For the text-containing cell, return its midpoint in (x, y) coordinate format. 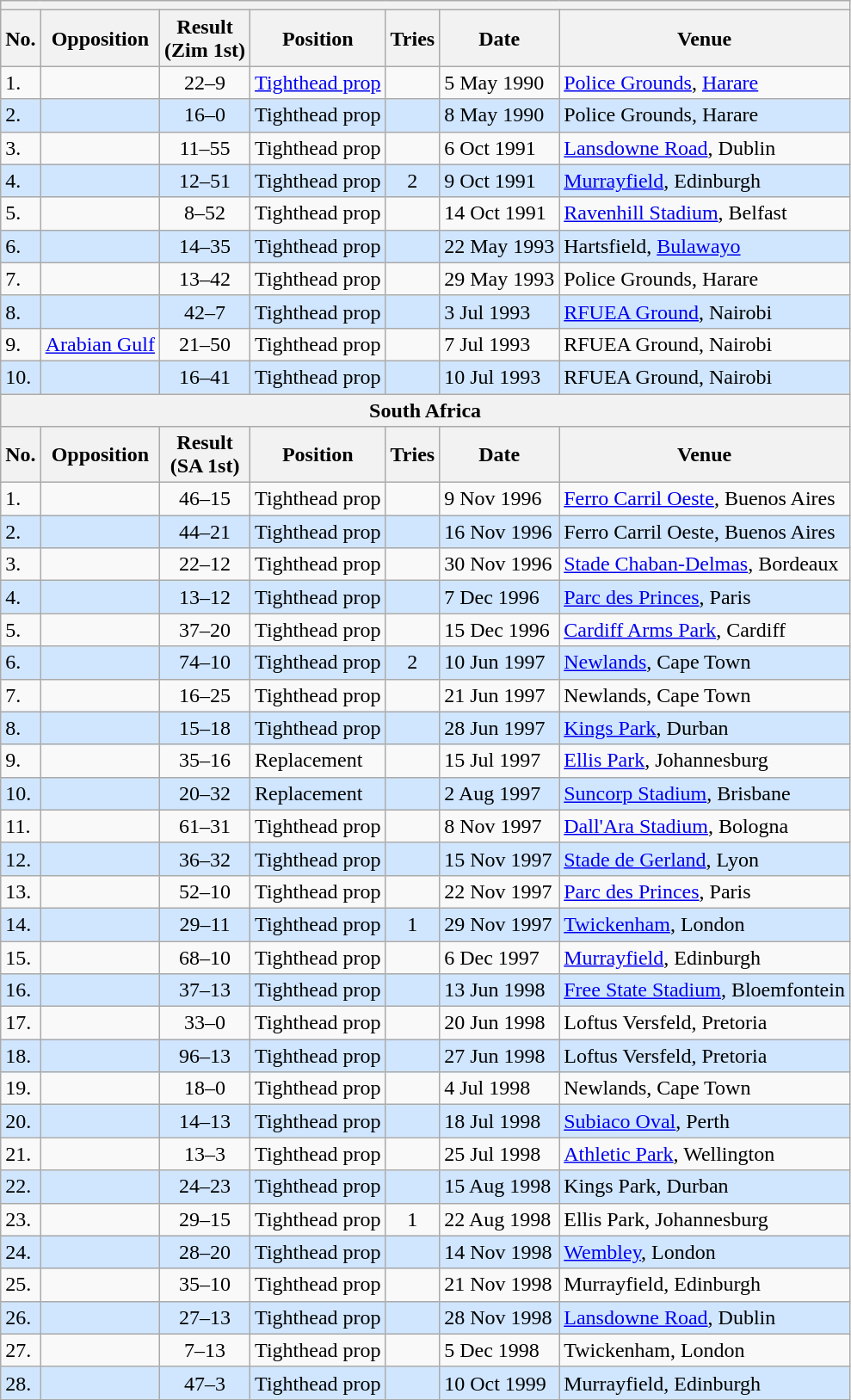
12. (21, 859)
3 Jul 1993 (499, 311)
Cardiff Arms Park, Cardiff (705, 630)
18–0 (205, 1089)
6 Oct 1991 (499, 148)
29 Nov 1997 (499, 924)
37–13 (205, 990)
15. (21, 958)
8 May 1990 (499, 115)
29–15 (205, 1219)
16. (21, 990)
44–21 (205, 532)
9 Nov 1996 (499, 499)
28 Nov 1998 (499, 1317)
52–10 (205, 891)
10 Oct 1999 (499, 1383)
17. (21, 1023)
22 May 1993 (499, 246)
47–3 (205, 1383)
2 Aug 1997 (499, 793)
9 Oct 1991 (499, 181)
Result(SA 1st) (205, 454)
22–9 (205, 83)
8–52 (205, 213)
10 Jul 1993 (499, 377)
16–25 (205, 695)
33–0 (205, 1023)
13–42 (205, 279)
22 Nov 1997 (499, 891)
14–35 (205, 246)
29–11 (205, 924)
25 Jul 1998 (499, 1154)
27. (21, 1350)
13–12 (205, 597)
11. (21, 826)
26. (21, 1317)
30 Nov 1996 (499, 564)
24–23 (205, 1187)
68–10 (205, 958)
42–7 (205, 311)
61–31 (205, 826)
25. (21, 1285)
16–0 (205, 115)
36–32 (205, 859)
35–10 (205, 1285)
21 Nov 1998 (499, 1285)
6 Dec 1997 (499, 958)
14–13 (205, 1121)
Suncorp Stadium, Brisbane (705, 793)
28. (21, 1383)
13–3 (205, 1154)
Arabian Gulf (100, 344)
Ravenhill Stadium, Belfast (705, 213)
23. (21, 1219)
Result(Zim 1st) (205, 38)
13. (21, 891)
28 Jun 1997 (499, 728)
7 Dec 1996 (499, 597)
Dall'Ara Stadium, Bologna (705, 826)
20 Jun 1998 (499, 1023)
5 May 1990 (499, 83)
18. (21, 1056)
27–13 (205, 1317)
22 Aug 1998 (499, 1219)
4 Jul 1998 (499, 1089)
15 Aug 1998 (499, 1187)
35–16 (205, 761)
14 Oct 1991 (499, 213)
7–13 (205, 1350)
37–20 (205, 630)
19. (21, 1089)
15 Jul 1997 (499, 761)
20. (21, 1121)
96–13 (205, 1056)
74–10 (205, 663)
15 Nov 1997 (499, 859)
Free State Stadium, Bloemfontein (705, 990)
Wembley, London (705, 1252)
18 Jul 1998 (499, 1121)
16–41 (205, 377)
14 Nov 1998 (499, 1252)
South Africa (425, 410)
46–15 (205, 499)
11–55 (205, 148)
Athletic Park, Wellington (705, 1154)
14. (21, 924)
22–12 (205, 564)
8 Nov 1997 (499, 826)
15 Dec 1996 (499, 630)
12–51 (205, 181)
27 Jun 1998 (499, 1056)
Stade Chaban-Delmas, Bordeaux (705, 564)
21–50 (205, 344)
24. (21, 1252)
13 Jun 1998 (499, 990)
Subiaco Oval, Perth (705, 1121)
7 Jul 1993 (499, 344)
16 Nov 1996 (499, 532)
5 Dec 1998 (499, 1350)
15–18 (205, 728)
28–20 (205, 1252)
21 Jun 1997 (499, 695)
10 Jun 1997 (499, 663)
20–32 (205, 793)
21. (21, 1154)
22. (21, 1187)
29 May 1993 (499, 279)
Hartsfield, Bulawayo (705, 246)
Stade de Gerland, Lyon (705, 859)
